For the text-containing cell, return its midpoint in (x, y) coordinate format. 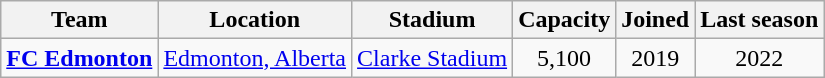
Edmonton, Alberta (255, 58)
Team (80, 20)
Stadium (432, 20)
2019 (656, 58)
Last season (760, 20)
Joined (656, 20)
2022 (760, 58)
FC Edmonton (80, 58)
Capacity (564, 20)
Location (255, 20)
5,100 (564, 58)
Clarke Stadium (432, 58)
